Find where the given text appears and provide that cell's center as [X, Y] coordinate. 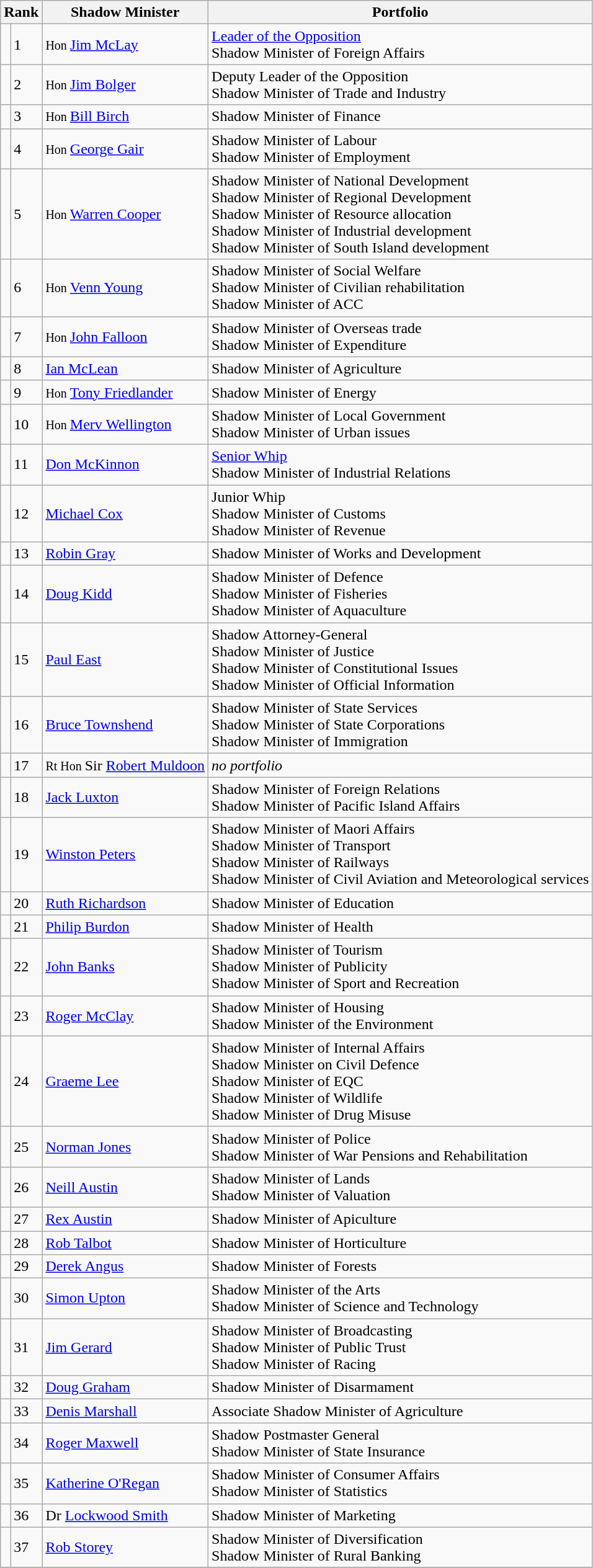
7 [26, 336]
Don McKinnon [125, 464]
19 [26, 855]
Shadow Minister of BroadcastingShadow Minister of Public TrustShadow Minister of Racing [401, 1347]
27 [26, 1219]
9 [26, 392]
Shadow Minister of Finance [401, 117]
Hon Jim Bolger [125, 84]
Hon Bill Birch [125, 117]
23 [26, 1016]
Shadow Minister of Disarmament [401, 1388]
Hon Tony Friedlander [125, 392]
Ruth Richardson [125, 903]
Shadow Minister of DefenceShadow Minister of FisheriesShadow Minister of Aquaculture [401, 594]
Shadow Minister of Education [401, 903]
30 [26, 1299]
32 [26, 1388]
Shadow Minister of Energy [401, 392]
Shadow Minister of the ArtsShadow Minister of Science and Technology [401, 1299]
Paul East [125, 660]
Denis Marshall [125, 1411]
Shadow Minister of Works and Development [401, 554]
Katherine O'Regan [125, 1484]
Shadow Minister of PoliceShadow Minister of War Pensions and Rehabilitation [401, 1146]
Shadow Minister of State ServicesShadow Minister of State CorporationsShadow Minister of Immigration [401, 725]
Rob Talbot [125, 1242]
Philip Burdon [125, 927]
Michael Cox [125, 514]
Robin Gray [125, 554]
21 [26, 927]
Shadow Minister of TourismShadow Minister of PublicityShadow Minister of Sport and Recreation [401, 967]
Shadow Minister of HousingShadow Minister of the Environment [401, 1016]
Rob Storey [125, 1547]
Jim Gerard [125, 1347]
Shadow Minister of Agriculture [401, 368]
Leader of the OppositionShadow Minister of Foreign Affairs [401, 45]
Portfolio [401, 12]
Shadow Postmaster GeneralShadow Minister of State Insurance [401, 1443]
6 [26, 288]
36 [26, 1515]
Dr Lockwood Smith [125, 1515]
Shadow Minister of LandsShadow Minister of Valuation [401, 1187]
Deputy Leader of the OppositionShadow Minister of Trade and Industry [401, 84]
35 [26, 1484]
29 [26, 1267]
4 [26, 149]
Shadow Minister of Local GovernmentShadow Minister of Urban issues [401, 424]
2 [26, 84]
Shadow Minister of Maori AffairsShadow Minister of TransportShadow Minister of RailwaysShadow Minister of Civil Aviation and Meteorological services [401, 855]
Shadow Minister of Health [401, 927]
Shadow Minister of Apiculture [401, 1219]
Rex Austin [125, 1219]
Bruce Townshend [125, 725]
Shadow Minister of Internal AffairsShadow Minister on Civil DefenceShadow Minister of EQCShadow Minister of WildlifeShadow Minister of Drug Misuse [401, 1081]
Neill Austin [125, 1187]
Roger McClay [125, 1016]
8 [26, 368]
Derek Angus [125, 1267]
14 [26, 594]
28 [26, 1242]
Shadow Minister of Horticulture [401, 1242]
Shadow Minister [125, 12]
15 [26, 660]
12 [26, 514]
Shadow Minister of Foreign RelationsShadow Minister of Pacific Island Affairs [401, 798]
Shadow Minister of Overseas tradeShadow Minister of Expenditure [401, 336]
Shadow Minister of Marketing [401, 1515]
Hon Merv Wellington [125, 424]
10 [26, 424]
Ian McLean [125, 368]
5 [26, 214]
33 [26, 1411]
24 [26, 1081]
Doug Kidd [125, 594]
20 [26, 903]
Shadow Minister of LabourShadow Minister of Employment [401, 149]
34 [26, 1443]
16 [26, 725]
Junior WhipShadow Minister of CustomsShadow Minister of Revenue [401, 514]
31 [26, 1347]
Norman Jones [125, 1146]
11 [26, 464]
Shadow Minister of Social WelfareShadow Minister of Civilian rehabilitationShadow Minister of ACC [401, 288]
Shadow Minister of Forests [401, 1267]
no portfolio [401, 765]
Rt Hon Sir Robert Muldoon [125, 765]
Associate Shadow Minister of Agriculture [401, 1411]
1 [26, 45]
Rank [21, 12]
Hon George Gair [125, 149]
Jack Luxton [125, 798]
Simon Upton [125, 1299]
Shadow Minister of Consumer AffairsShadow Minister of Statistics [401, 1484]
Roger Maxwell [125, 1443]
Hon Venn Young [125, 288]
Doug Graham [125, 1388]
22 [26, 967]
3 [26, 117]
Graeme Lee [125, 1081]
18 [26, 798]
Winston Peters [125, 855]
Hon Jim McLay [125, 45]
37 [26, 1547]
17 [26, 765]
Hon John Falloon [125, 336]
13 [26, 554]
25 [26, 1146]
Shadow Attorney-GeneralShadow Minister of JusticeShadow Minister of Constitutional IssuesShadow Minister of Official Information [401, 660]
26 [26, 1187]
Senior WhipShadow Minister of Industrial Relations [401, 464]
John Banks [125, 967]
Hon Warren Cooper [125, 214]
Shadow Minister of DiversificationShadow Minister of Rural Banking [401, 1547]
